Search for the cell housing the specified text and yield its [x, y] center coordinate. 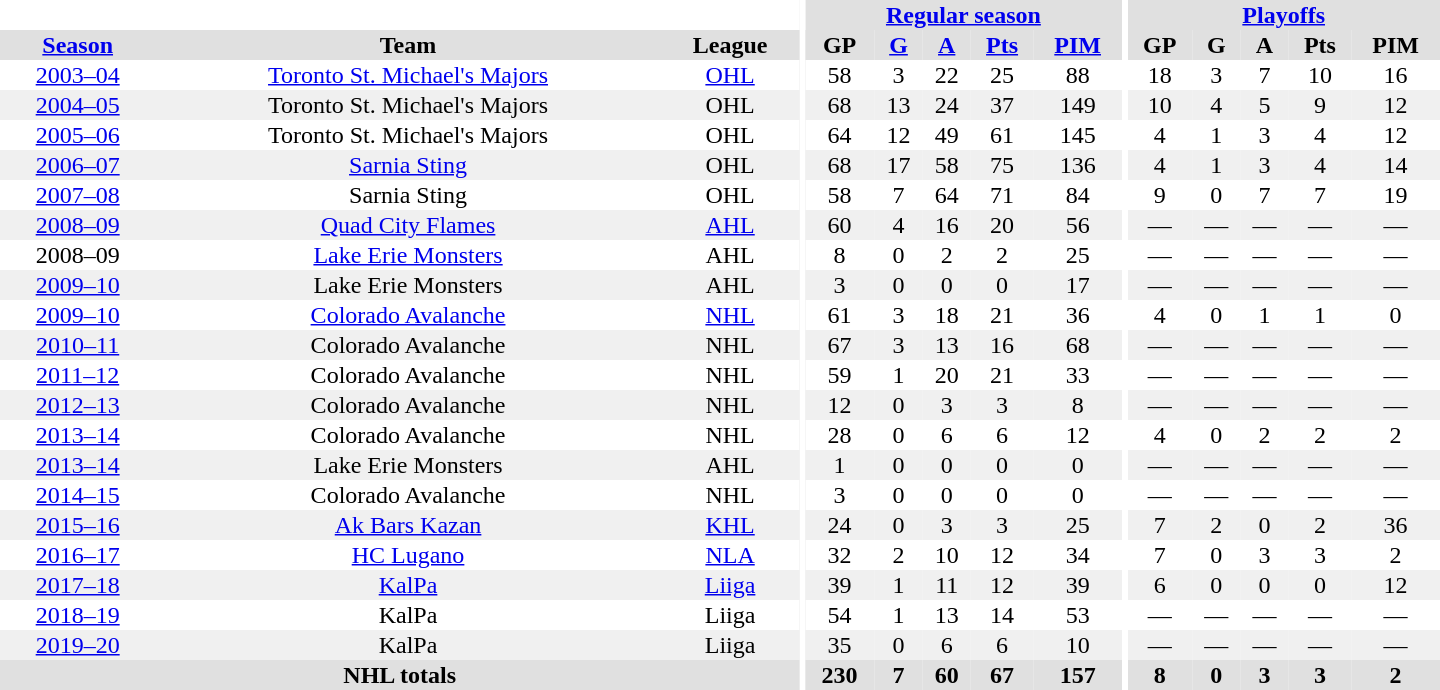
KHL [730, 525]
75 [1002, 165]
2007–08 [78, 195]
34 [1078, 555]
2011–12 [78, 375]
19 [1396, 195]
11 [947, 585]
49 [947, 135]
71 [1002, 195]
33 [1078, 375]
2017–18 [78, 585]
HC Lugano [408, 555]
Season [78, 45]
2010–11 [78, 345]
2015–16 [78, 525]
Regular season [964, 15]
2018–19 [78, 615]
Team [408, 45]
2014–15 [78, 495]
League [730, 45]
145 [1078, 135]
136 [1078, 165]
Playoffs [1284, 15]
230 [840, 675]
53 [1078, 615]
2004–05 [78, 105]
NHL totals [400, 675]
149 [1078, 105]
2019–20 [78, 645]
56 [1078, 225]
157 [1078, 675]
35 [840, 645]
22 [947, 75]
28 [840, 435]
5 [1264, 105]
2012–13 [78, 405]
59 [840, 375]
2006–07 [78, 165]
2005–06 [78, 135]
84 [1078, 195]
2016–17 [78, 555]
NLA [730, 555]
88 [1078, 75]
54 [840, 615]
Quad City Flames [408, 225]
32 [840, 555]
2003–04 [78, 75]
Ak Bars Kazan [408, 525]
37 [1002, 105]
